For the text-containing cell, return its midpoint in (X, Y) coordinate format. 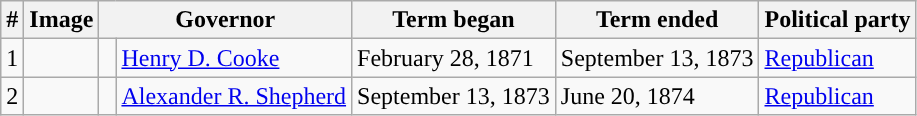
2 (12, 96)
June 20, 1874 (657, 96)
Alexander R. Shepherd (234, 96)
February 28, 1871 (454, 58)
Image (62, 20)
Governor (226, 20)
Henry D. Cooke (234, 58)
Term began (454, 20)
Political party (838, 20)
# (12, 20)
Term ended (657, 20)
1 (12, 58)
